Determine the [x, y] coordinate at the center of the cell enclosing the given text.  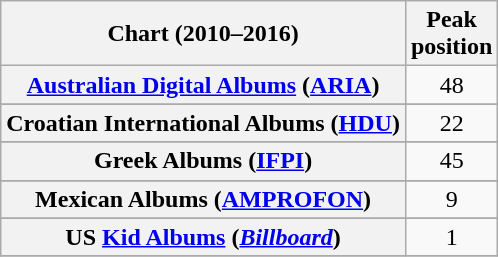
Australian Digital Albums (ARIA) [204, 85]
1 [451, 237]
9 [451, 199]
Mexican Albums (AMPROFON) [204, 199]
Chart (2010–2016) [204, 34]
US Kid Albums (Billboard) [204, 237]
Peakposition [451, 34]
Croatian International Albums (HDU) [204, 123]
45 [451, 161]
Greek Albums (IFPI) [204, 161]
22 [451, 123]
48 [451, 85]
